Detect which cell encompasses the target text, then output its (x, y) center coordinate. 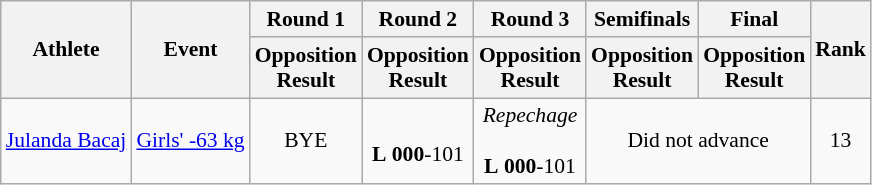
Final (754, 19)
Repechage L 000-101 (530, 142)
Event (190, 50)
BYE (306, 142)
Round 1 (306, 19)
Rank (840, 50)
Girls' -63 kg (190, 142)
L 000-101 (418, 142)
Athlete (66, 50)
Julanda Bacaj (66, 142)
Semifinals (642, 19)
Round 2 (418, 19)
Round 3 (530, 19)
Did not advance (698, 142)
13 (840, 142)
